Search for the cell housing the specified text and yield its (X, Y) center coordinate. 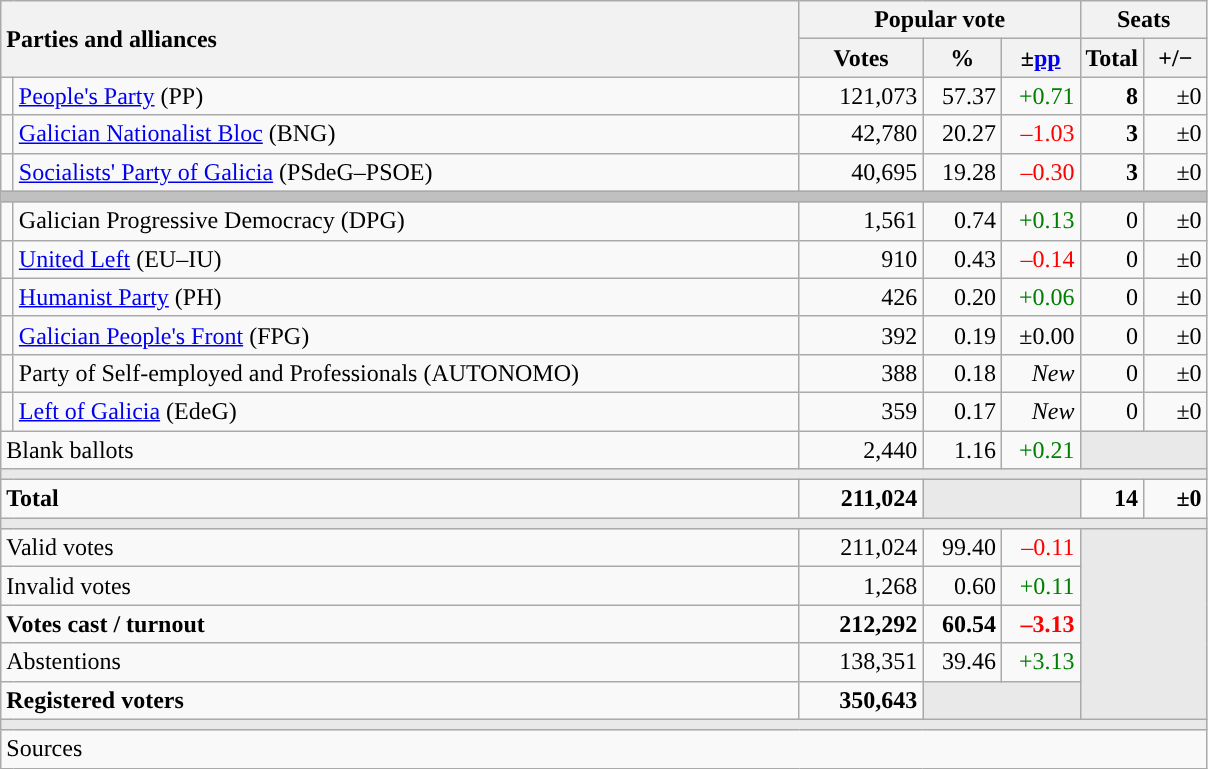
–0.14 (1040, 259)
Abstentions (400, 662)
–0.30 (1040, 172)
Blank ballots (400, 449)
Galician Progressive Democracy (DPG) (406, 221)
Popular vote (940, 20)
% (962, 58)
+0.11 (1040, 586)
People's Party (PP) (406, 96)
±pp (1040, 58)
Galician Nationalist Bloc (BNG) (406, 134)
20.27 (962, 134)
910 (861, 259)
392 (861, 335)
0.19 (962, 335)
0.43 (962, 259)
Registered voters (400, 700)
United Left (EU–IU) (406, 259)
1,561 (861, 221)
Humanist Party (PH) (406, 297)
Votes cast / turnout (400, 624)
Seats (1144, 20)
Invalid votes (400, 586)
+3.13 (1040, 662)
Galician People's Front (FPG) (406, 335)
350,643 (861, 700)
40,695 (861, 172)
+0.21 (1040, 449)
19.28 (962, 172)
14 (1112, 499)
1.16 (962, 449)
Votes (861, 58)
Sources (604, 749)
57.37 (962, 96)
0.17 (962, 411)
0.74 (962, 221)
42,780 (861, 134)
60.54 (962, 624)
Party of Self-employed and Professionals (AUTONOMO) (406, 373)
0.18 (962, 373)
Valid votes (400, 548)
Socialists' Party of Galicia (PSdeG–PSOE) (406, 172)
426 (861, 297)
388 (861, 373)
Parties and alliances (400, 39)
99.40 (962, 548)
–0.11 (1040, 548)
8 (1112, 96)
212,292 (861, 624)
+0.06 (1040, 297)
Left of Galicia (EdeG) (406, 411)
1,268 (861, 586)
–1.03 (1040, 134)
138,351 (861, 662)
0.60 (962, 586)
359 (861, 411)
+/− (1176, 58)
121,073 (861, 96)
±0.00 (1040, 335)
0.20 (962, 297)
39.46 (962, 662)
2,440 (861, 449)
–3.13 (1040, 624)
+0.13 (1040, 221)
+0.71 (1040, 96)
